Pinpoint the cell where the given text exists, returning its [x, y] midpoint coordinate. 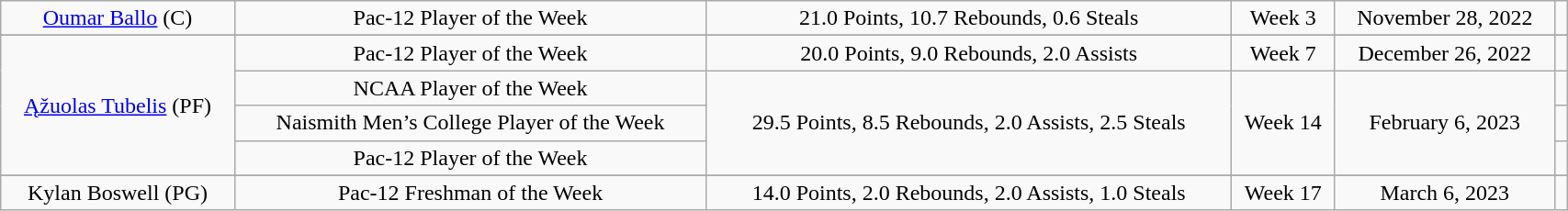
20.0 Points, 9.0 Rebounds, 2.0 Assists [969, 53]
29.5 Points, 8.5 Rebounds, 2.0 Assists, 2.5 Steals [969, 123]
21.0 Points, 10.7 Rebounds, 0.6 Steals [969, 18]
Kylan Boswell (PG) [118, 193]
February 6, 2023 [1444, 123]
Week 3 [1284, 18]
Ąžuolas Tubelis (PF) [118, 105]
November 28, 2022 [1444, 18]
NCAA Player of the Week [470, 88]
Oumar Ballo (C) [118, 18]
Week 14 [1284, 123]
Pac-12 Freshman of the Week [470, 193]
December 26, 2022 [1444, 53]
March 6, 2023 [1444, 193]
Week 7 [1284, 53]
Naismith Men’s College Player of the Week [470, 123]
14.0 Points, 2.0 Rebounds, 2.0 Assists, 1.0 Steals [969, 193]
Week 17 [1284, 193]
